Identify which cell holds the provided text, then report its [X, Y] central coordinate. 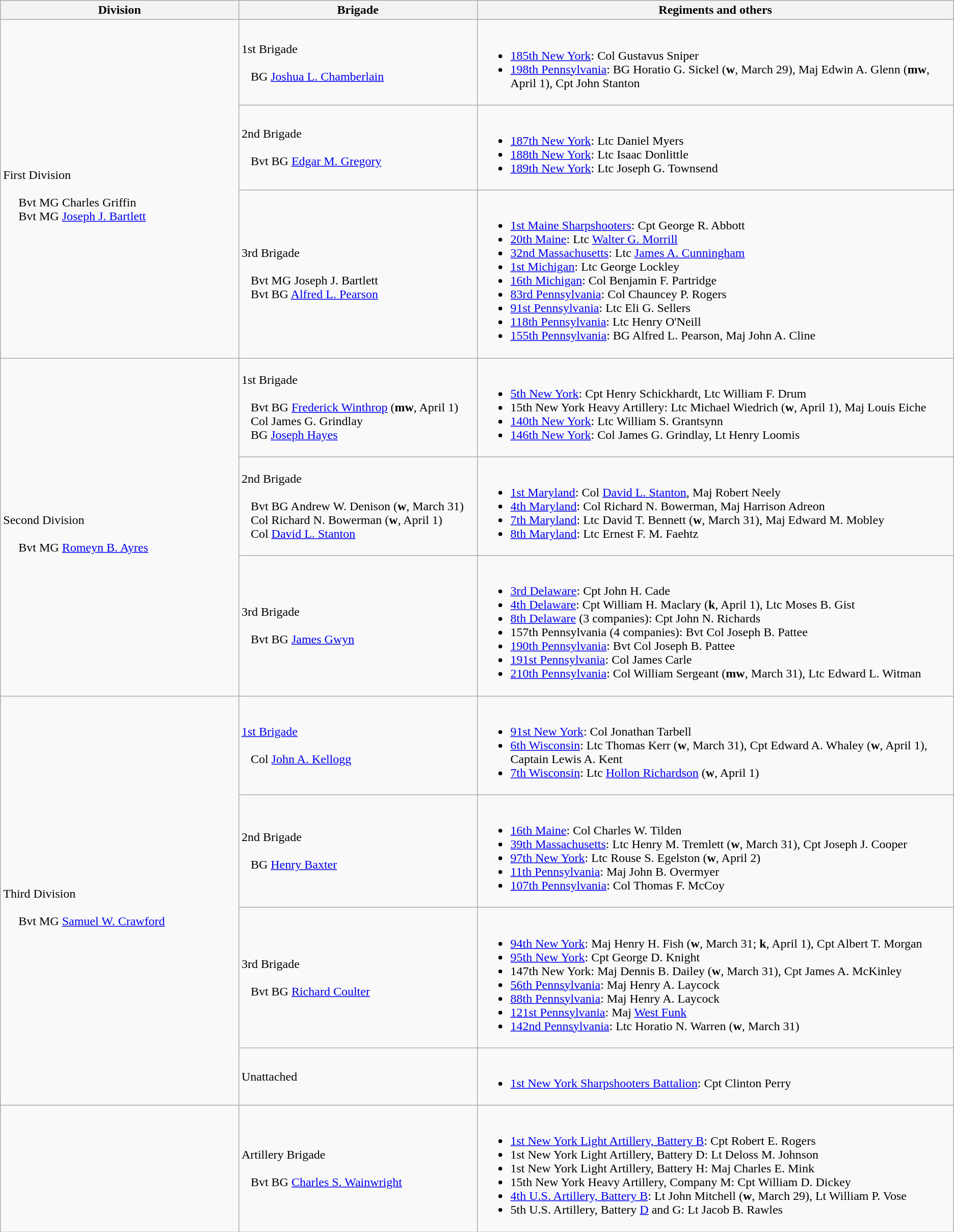
Artillery Brigade Bvt BG Charles S. Wainwright [358, 1168]
1st Brigade Col John A. Kellogg [358, 745]
Brigade [358, 10]
Unattached [358, 1077]
Third Division Bvt MG Samuel W. Crawford [120, 900]
First Division Bvt MG Charles Griffin Bvt MG Joseph J. Bartlett [120, 189]
2nd Brigade Bvt BG Andrew W. Denison (w, March 31) Col Richard N. Bowerman (w, April 1) Col David L. Stanton [358, 506]
Division [120, 10]
2nd Brigade Bvt BG Edgar M. Gregory [358, 148]
1st New York Sharpshooters Battalion: Cpt Clinton Perry [715, 1077]
187th New York: Ltc Daniel Myers188th New York: Ltc Isaac Donlittle189th New York: Ltc Joseph G. Townsend [715, 148]
1st Brigade Bvt BG Frederick Winthrop (mw, April 1) Col James G. Grindlay BG Joseph Hayes [358, 407]
185th New York: Col Gustavus Sniper198th Pennsylvania: BG Horatio G. Sickel (w, March 29), Maj Edwin A. Glenn (mw, April 1), Cpt John Stanton [715, 62]
Second Division Bvt MG Romeyn B. Ayres [120, 527]
1st Brigade BG Joshua L. Chamberlain [358, 62]
2nd Brigade BG Henry Baxter [358, 851]
Regiments and others [715, 10]
3rd Brigade Bvt MG Joseph J. Bartlett Bvt BG Alfred L. Pearson [358, 274]
3rd Brigade Bvt BG James Gwyn [358, 626]
3rd Brigade Bvt BG Richard Coulter [358, 978]
